From the cell containing the given text, extract its center point as (x, y) coordinate. 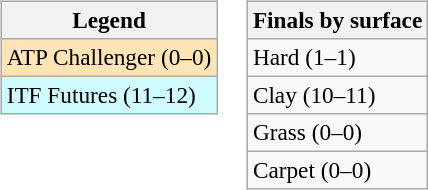
ITF Futures (11–12) (108, 95)
Hard (1–1) (337, 57)
Finals by surface (337, 20)
Legend (108, 20)
Clay (10–11) (337, 95)
ATP Challenger (0–0) (108, 57)
Grass (0–0) (337, 133)
Carpet (0–0) (337, 171)
